Extract the [X, Y] coordinate from the center of the cell holding the provided text.  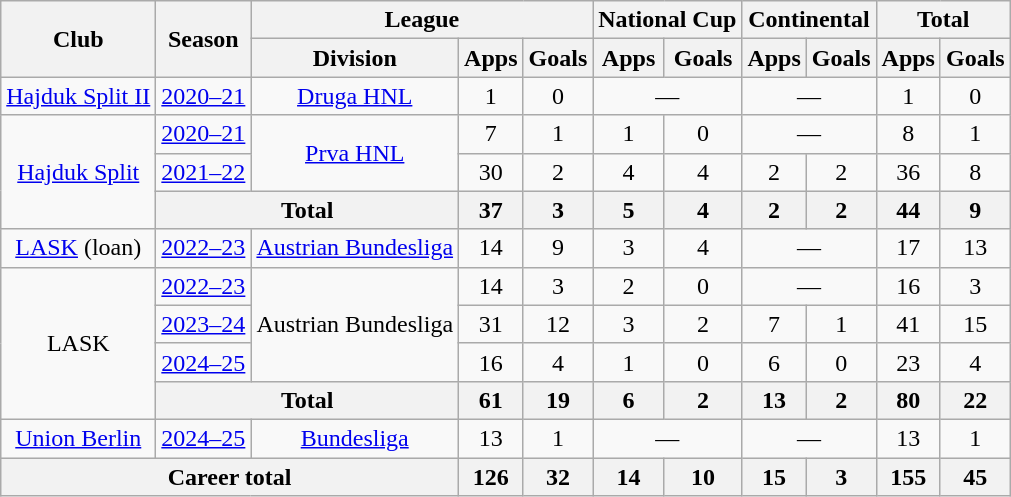
LASK (loan) [78, 248]
Division [355, 58]
LASK [78, 343]
Prva HNL [355, 153]
Bundesliga [355, 438]
36 [908, 172]
41 [908, 324]
126 [491, 477]
National Cup [668, 20]
44 [908, 210]
2023–24 [204, 324]
Druga HNL [355, 96]
5 [629, 210]
155 [908, 477]
23 [908, 362]
2021–22 [204, 172]
61 [491, 400]
Continental [809, 20]
30 [491, 172]
Club [78, 39]
17 [908, 248]
37 [491, 210]
Hajduk Split [78, 172]
80 [908, 400]
Union Berlin [78, 438]
Career total [230, 477]
12 [558, 324]
45 [975, 477]
32 [558, 477]
League [422, 20]
19 [558, 400]
Season [204, 39]
22 [975, 400]
10 [703, 477]
Hajduk Split II [78, 96]
31 [491, 324]
